From the cell containing the given text, extract its center point as (x, y) coordinate. 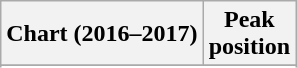
Peakposition (249, 34)
Chart (2016–2017) (102, 34)
